Detect which cell encompasses the target text, then output its [X, Y] center coordinate. 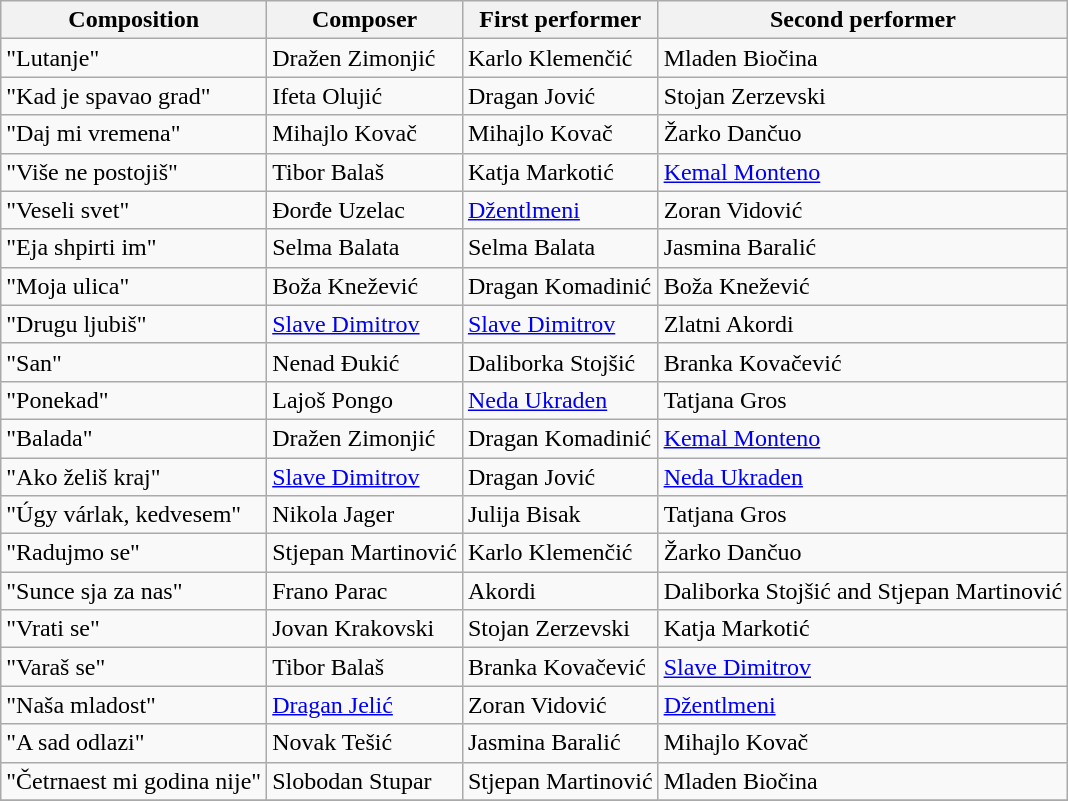
"Moja ulica" [134, 286]
Julija Bisak [560, 515]
Jovan Krakovski [365, 629]
Novak Tešić [365, 743]
"Sunce sja za nas" [134, 591]
"Više ne postojiš" [134, 172]
Slobodan Stupar [365, 781]
Lajoš Pongo [365, 400]
"Eja shpirti im" [134, 248]
"Ako želiš kraj" [134, 477]
"Lutanje" [134, 58]
Zlatni Akordi [863, 324]
"Daj mi vremena" [134, 134]
Nenad Đukić [365, 362]
"Vrati se" [134, 629]
Daliborka Stojšić and Stjepan Martinović [863, 591]
"A sad odlazi" [134, 743]
Frano Parac [365, 591]
Composition [134, 20]
Composer [365, 20]
Akordi [560, 591]
"Úgy várlak, kedvesem" [134, 515]
"Četrnaest mi godina nije" [134, 781]
"Kad je spavao grad" [134, 96]
First performer [560, 20]
Second performer [863, 20]
Đorđe Uzelac [365, 210]
"Balada" [134, 438]
"San" [134, 362]
"Naša mladost" [134, 705]
"Drugu ljubiš" [134, 324]
Nikola Jager [365, 515]
Ifeta Olujić [365, 96]
Daliborka Stojšić [560, 362]
"Veseli svet" [134, 210]
"Ponekad" [134, 400]
Dragan Jelić [365, 705]
"Varaš se" [134, 667]
"Radujmo se" [134, 553]
